Identify which cell holds the provided text, then report its (X, Y) central coordinate. 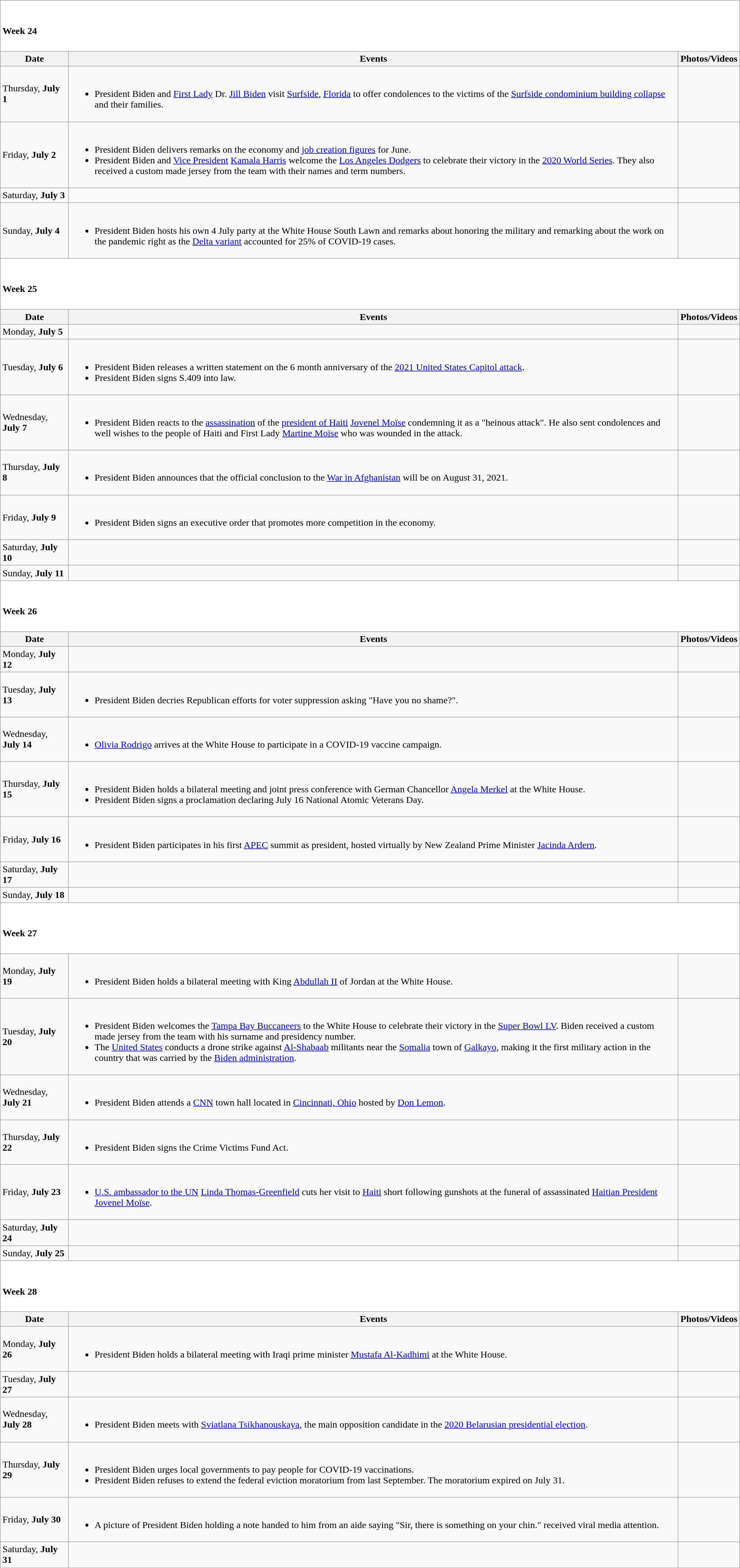
President Biden participates in his first APEC summit as president, hosted virtually by New Zealand Prime Minister Jacinda Ardern. (374, 839)
Thursday, July 1 (35, 94)
Sunday, July 11 (35, 573)
Wednesday, July 14 (35, 739)
Thursday, July 15 (35, 789)
Wednesday, July 7 (35, 422)
Sunday, July 25 (35, 1253)
Week 27 (370, 928)
Week 24 (370, 26)
Saturday, July 31 (35, 1555)
President Biden holds a bilateral meeting with King Abdullah II of Jordan at the White House. (374, 975)
Thursday, July 8 (35, 472)
Monday, July 5 (35, 332)
President Biden meets with Sviatlana Tsikhanouskaya, the main opposition candidate in the 2020 Belarusian presidential election. (374, 1419)
President Biden signs the Crime Victims Fund Act. (374, 1142)
A picture of President Biden holding a note handed to him from an aide saying "Sir, there is something on your chin." received viral media attention. (374, 1520)
Friday, July 23 (35, 1192)
Wednesday, July 28 (35, 1419)
Monday, July 26 (35, 1349)
Friday, July 2 (35, 155)
Saturday, July 24 (35, 1233)
Monday, July 12 (35, 659)
Thursday, July 29 (35, 1470)
Tuesday, July 6 (35, 367)
Tuesday, July 13 (35, 695)
Saturday, July 3 (35, 195)
President Biden decries Republican efforts for voter suppression asking "Have you no shame?". (374, 695)
Week 26 (370, 606)
Friday, July 9 (35, 517)
Week 28 (370, 1286)
Friday, July 16 (35, 839)
Saturday, July 17 (35, 875)
Tuesday, July 20 (35, 1037)
Sunday, July 18 (35, 895)
Sunday, July 4 (35, 231)
Monday, July 19 (35, 975)
President Biden signs an executive order that promotes more competition in the economy. (374, 517)
Saturday, July 10 (35, 552)
President Biden attends a CNN town hall located in Cincinnati, Ohio hosted by Don Lemon. (374, 1097)
Thursday, July 22 (35, 1142)
Week 25 (370, 284)
Friday, July 30 (35, 1520)
President Biden holds a bilateral meeting with Iraqi prime minister Mustafa Al-Kadhimi at the White House. (374, 1349)
Olivia Rodrigo arrives at the White House to participate in a COVID-19 vaccine campaign. (374, 739)
President Biden announces that the official conclusion to the War in Afghanistan will be on August 31, 2021. (374, 472)
Tuesday, July 27 (35, 1384)
Wednesday, July 21 (35, 1097)
